Locate the cell with the specified text and output its (x, y) center coordinate. 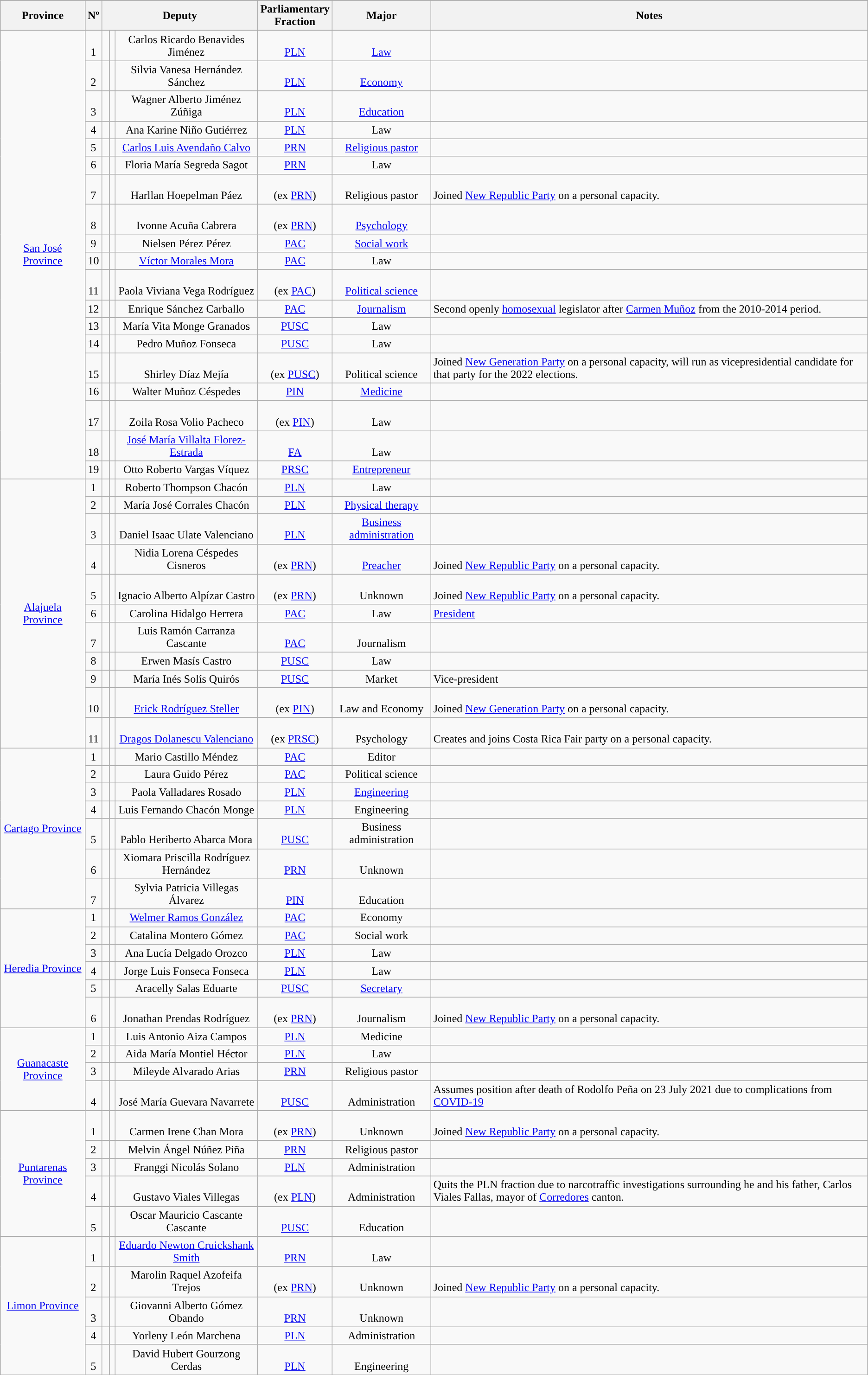
Cartago Province (43, 828)
(ex PAC) (295, 285)
13 (93, 326)
Jorge Luis Fonseca Fonseca (186, 971)
Enrique Sánchez Carballo (186, 308)
Puntarenas Province (43, 1173)
17 (93, 416)
Marolin Raquel Azofeifa Trejos (186, 1282)
Mario Castillo Méndez (186, 757)
Harllan Hoepelman Páez (186, 189)
Aida María Montiel Héctor (186, 1054)
Silvia Vanesa Hernández Sánchez (186, 76)
Major (381, 16)
Erwen Masís Castro (186, 661)
18 (93, 446)
Aracelly Salas Eduarte (186, 988)
FA (295, 446)
Nº (93, 16)
Daniel Isaac Ulate Valenciano (186, 529)
Joined New Generation Party on a personal capacity, will run as vicepresidential candidate for that party for the 2022 elections. (649, 368)
Alajuela Province (43, 613)
Carolina Hidalgo Herrera (186, 613)
José María Villalta Florez-Estrada (186, 446)
Roberto Thompson Chacón (186, 487)
Walter Muñoz Céspedes (186, 392)
Pablo Heriberto Abarca Mora (186, 834)
María Inés Solís Quirós (186, 678)
14 (93, 344)
ParliamentaryFraction (295, 16)
María José Corrales Chacón (186, 505)
(ex PRSC) (295, 733)
Eduardo Newton Cruickshank Smith (186, 1251)
Luis Fernando Chacón Monge (186, 810)
Quits the PLN fraction due to narcotraffic investigations surrounding he and his father, Carlos Viales Fallas, mayor of Corredores canton. (649, 1191)
Guanacaste Province (43, 1069)
Market (381, 678)
Giovanni Alberto Gómez Obando (186, 1311)
Melvin Ángel Núñez Piña (186, 1150)
Laura Guido Pérez (186, 774)
Preacher (381, 559)
Ana Lucía Delgado Orozco (186, 953)
Sylvia Patricia Villegas Álvarez (186, 894)
Carlos Ricardo Benavides Jiménez (186, 45)
Jonathan Prendas Rodríguez (186, 1012)
Entrepreneur (381, 470)
Deputy (180, 16)
Shirley Díaz Mejía (186, 368)
15 (93, 368)
Mileyde Alvarado Arias (186, 1072)
José María Guevara Navarrete (186, 1095)
Creates and joins Costa Rica Fair party on a personal capacity. (649, 733)
Nielsen Pérez Pérez (186, 243)
Joined New Generation Party on a personal capacity. (649, 703)
Otto Roberto Vargas Víquez (186, 470)
(ex PLN) (295, 1191)
Welmer Ramos González (186, 918)
Notes (649, 16)
Catalina Montero Gómez (186, 935)
Erick Rodríguez Steller (186, 703)
Ignacio Alberto Alpízar Castro (186, 589)
19 (93, 470)
Secretary (381, 988)
Víctor Morales Mora (186, 261)
Pedro Muñoz Fonseca (186, 344)
16 (93, 392)
Gustavo Viales Villegas (186, 1191)
Assumes position after death of Rodolfo Peña on 23 July 2021 due to complications from COVID-19 (649, 1095)
Ivonne Acuña Cabrera (186, 219)
Oscar Mauricio Cascante Cascante (186, 1222)
Nidia Lorena Céspedes Cisneros (186, 559)
PRSC (295, 470)
Luis Antonio Aiza Campos (186, 1036)
Luis Ramón Carranza Cascante (186, 637)
Heredia Province (43, 968)
Law and Economy (381, 703)
San José Province (43, 255)
12 (93, 308)
Dragos Dolanescu Valenciano (186, 733)
María Vita Monge Granados (186, 326)
Editor (381, 757)
Limon Province (43, 1305)
Paola Valladares Rosado (186, 792)
Franggi Nicolás Solano (186, 1167)
Carmen Irene Chan Mora (186, 1126)
Vice-president (649, 678)
Wagner Alberto Jiménez Zúñiga (186, 106)
Yorleny León Marchena (186, 1336)
Ana Karine Niño Gutiérrez (186, 130)
Xiomara Priscilla Rodríguez Hernández (186, 863)
(ex PUSC) (295, 368)
Carlos Luis Avendaño Calvo (186, 147)
President (649, 613)
Paola Viviana Vega Rodríguez (186, 285)
David Hubert Gourzong Cerdas (186, 1360)
Floria María Segreda Sagot (186, 165)
Zoila Rosa Volio Pacheco (186, 416)
Second openly homosexual legislator after Carmen Muñoz from the 2010-2014 period. (649, 308)
Province (43, 16)
Physical therapy (381, 505)
